Output the (x, y) coordinate of the center of the cell containing the given text.  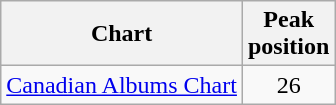
Chart (122, 34)
26 (288, 85)
Peakposition (288, 34)
Canadian Albums Chart (122, 85)
